Scan for the cell matching the given text and deliver its [X, Y] coordinate at center. 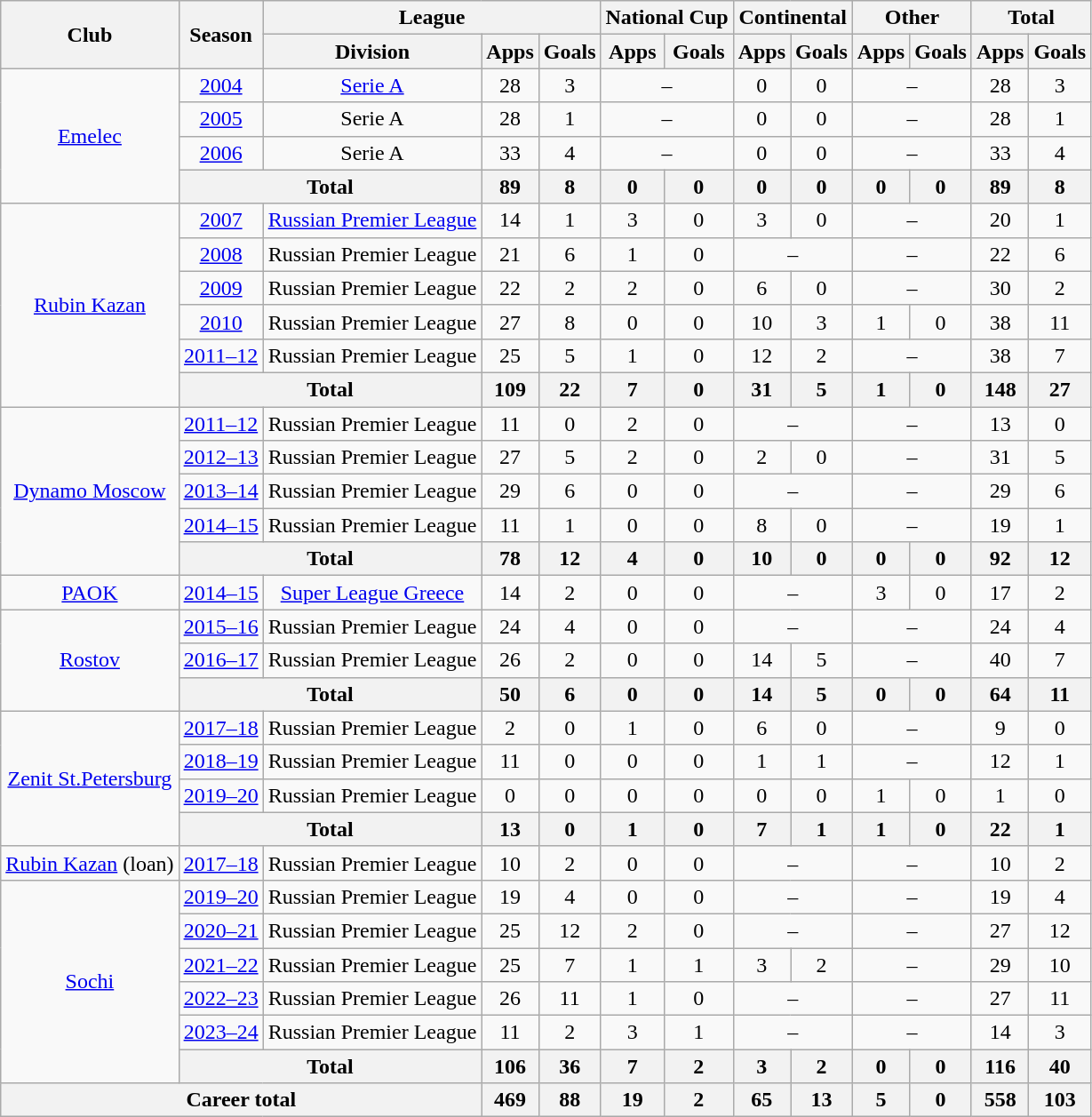
Zenit St.Petersburg [90, 778]
2013–14 [220, 491]
103 [1060, 1100]
2006 [220, 153]
Rubin Kazan [90, 305]
2023–24 [220, 1033]
Career total [242, 1100]
2008 [220, 254]
65 [761, 1100]
78 [510, 559]
30 [1000, 288]
2020–21 [220, 930]
9 [1000, 728]
106 [510, 1066]
National Cup [666, 18]
Sochi [90, 981]
League [432, 18]
2010 [220, 322]
2015–16 [220, 626]
92 [1000, 559]
148 [1000, 389]
2021–22 [220, 964]
Continental [793, 18]
109 [510, 389]
Emelec [90, 136]
Other [912, 18]
Dynamo Moscow [90, 491]
2005 [220, 119]
Club [90, 35]
Rubin Kazan (loan) [90, 863]
20 [1000, 220]
2012–13 [220, 458]
Super League Greece [372, 593]
PAOK [90, 593]
2018–19 [220, 762]
36 [570, 1066]
558 [1000, 1100]
Rostov [90, 660]
469 [510, 1100]
50 [510, 694]
2022–23 [220, 999]
2007 [220, 220]
64 [1000, 694]
2016–17 [220, 660]
21 [510, 254]
17 [1000, 593]
2004 [220, 85]
Division [372, 52]
2009 [220, 288]
88 [570, 1100]
116 [1000, 1066]
Season [220, 35]
